Pinpoint the cell where the given text exists, returning its (x, y) midpoint coordinate. 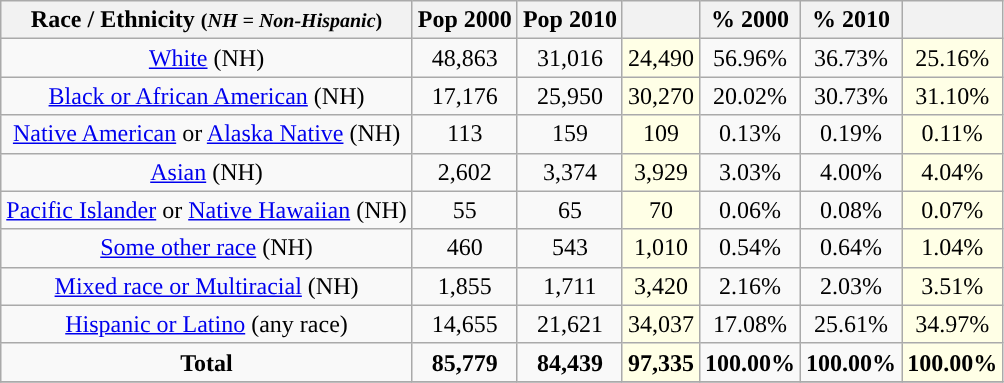
30,270 (660, 96)
% 2010 (852, 20)
0.54% (750, 248)
Black or African American (NH) (207, 96)
Race / Ethnicity (NH = Non-Hispanic) (207, 20)
24,490 (660, 58)
159 (570, 134)
Asian (NH) (207, 172)
1,711 (570, 286)
Pop 2010 (570, 20)
3,929 (660, 172)
0.07% (952, 210)
3.51% (952, 286)
0.06% (750, 210)
25.61% (852, 324)
1,010 (660, 248)
0.11% (952, 134)
17,176 (464, 96)
1.04% (952, 248)
Pacific Islander or Native Hawaiian (NH) (207, 210)
34.97% (952, 324)
14,655 (464, 324)
4.00% (852, 172)
65 (570, 210)
3.03% (750, 172)
25.16% (952, 58)
0.19% (852, 134)
97,335 (660, 362)
Native American or Alaska Native (NH) (207, 134)
Hispanic or Latino (any race) (207, 324)
3,374 (570, 172)
460 (464, 248)
0.13% (750, 134)
56.96% (750, 58)
48,863 (464, 58)
31.10% (952, 96)
34,037 (660, 324)
109 (660, 134)
3,420 (660, 286)
21,621 (570, 324)
25,950 (570, 96)
Some other race (NH) (207, 248)
2,602 (464, 172)
17.08% (750, 324)
Pop 2000 (464, 20)
1,855 (464, 286)
20.02% (750, 96)
0.08% (852, 210)
% 2000 (750, 20)
4.04% (952, 172)
36.73% (852, 58)
31,016 (570, 58)
Mixed race or Multiracial (NH) (207, 286)
84,439 (570, 362)
Total (207, 362)
0.64% (852, 248)
2.16% (750, 286)
30.73% (852, 96)
85,779 (464, 362)
113 (464, 134)
543 (570, 248)
70 (660, 210)
2.03% (852, 286)
White (NH) (207, 58)
55 (464, 210)
